For the text-containing cell, return its midpoint in [X, Y] coordinate format. 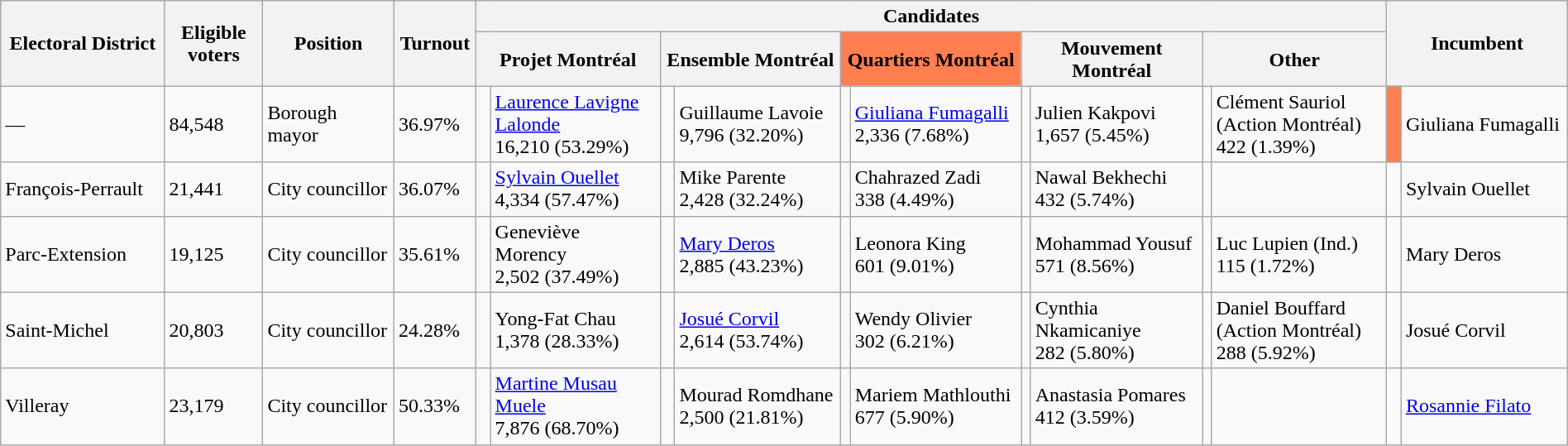
Guillaume Lavoie 9,796 (32.20%) [758, 124]
Incumbent [1477, 43]
Clément Sauriol (Action Montréal) 422 (1.39%) [1298, 124]
Electoral District [83, 43]
Luc Lupien (Ind.) 115 (1.72%) [1298, 254]
Sylvain Ouellet [1484, 189]
Quartiers Montréal [931, 60]
Mary Deros 2,885 (43.23%) [758, 254]
Candidates [931, 17]
Eligible voters [213, 43]
Cynthia Nkamicaniye 282 (5.80%) [1116, 330]
24.28% [435, 330]
50.33% [435, 406]
Mariem Mathlouthi 677 (5.90%) [936, 406]
Nawal Bekhechi 432 (5.74%) [1116, 189]
Anastasia Pomares 412 (3.59%) [1116, 406]
Wendy Olivier 302 (6.21%) [936, 330]
Laurence Lavigne Lalonde 16,210 (53.29%) [576, 124]
Mourad Romdhane 2,500 (21.81%) [758, 406]
Parc-Extension [83, 254]
36.97% [435, 124]
Daniel Bouffard (Action Montréal) 288 (5.92%) [1298, 330]
Sylvain Ouellet 4,334 (57.47%) [576, 189]
Leonora King 601 (9.01%) [936, 254]
Turnout [435, 43]
20,803 [213, 330]
Martine Musau Muele 7,876 (68.70%) [576, 406]
François-Perrault [83, 189]
36.07% [435, 189]
Other [1295, 60]
Position [329, 43]
— [83, 124]
35.61% [435, 254]
Mary Deros [1484, 254]
Borough mayor [329, 124]
Villeray [83, 406]
Saint-Michel [83, 330]
19,125 [213, 254]
Josué Corvil 2,614 (53.74%) [758, 330]
Chahrazed Zadi 338 (4.49%) [936, 189]
21,441 [213, 189]
Mohammad Yousuf 571 (8.56%) [1116, 254]
23,179 [213, 406]
Geneviève Morency 2,502 (37.49%) [576, 254]
Ensemble Montréal [750, 60]
Mike Parente 2,428 (32.24%) [758, 189]
Mouvement Montréal [1111, 60]
84,548 [213, 124]
Josué Corvil [1484, 330]
Projet Montréal [567, 60]
Julien Kakpovi 1,657 (5.45%) [1116, 124]
Yong-Fat Chau 1,378 (28.33%) [576, 330]
Giuliana Fumagalli 2,336 (7.68%) [936, 124]
Rosannie Filato [1484, 406]
Giuliana Fumagalli [1484, 124]
